Return the [X, Y] coordinate for the center point of the cell that contains the specified text.  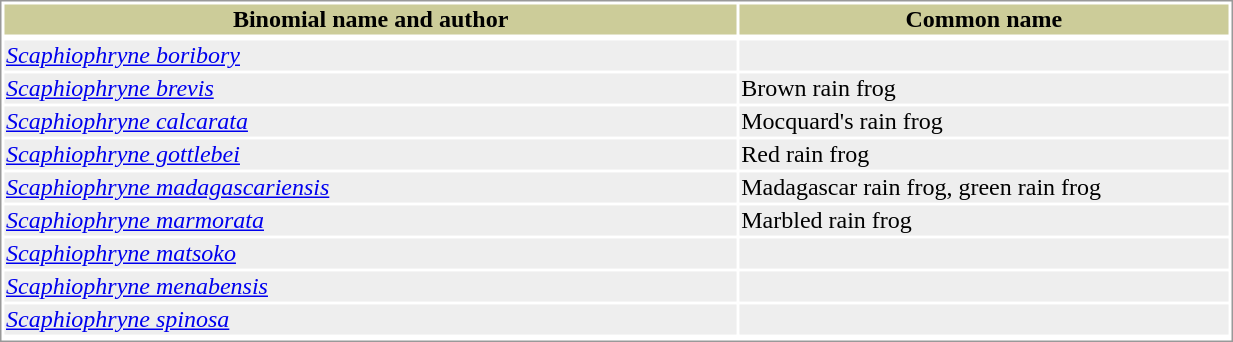
Scaphiophryne matsoko [370, 253]
Madagascar rain frog, green rain frog [984, 187]
Common name [984, 19]
Scaphiophryne calcarata [370, 121]
Scaphiophryne marmorata [370, 221]
Scaphiophryne madagascariensis [370, 187]
Mocquard's rain frog [984, 121]
Scaphiophryne brevis [370, 89]
Red rain frog [984, 155]
Scaphiophryne spinosa [370, 319]
Marbled rain frog [984, 221]
Binomial name and author [370, 19]
Scaphiophryne menabensis [370, 287]
Brown rain frog [984, 89]
Scaphiophryne gottlebei [370, 155]
Scaphiophryne boribory [370, 55]
